Return (x, y) of the center of cell containing provided text 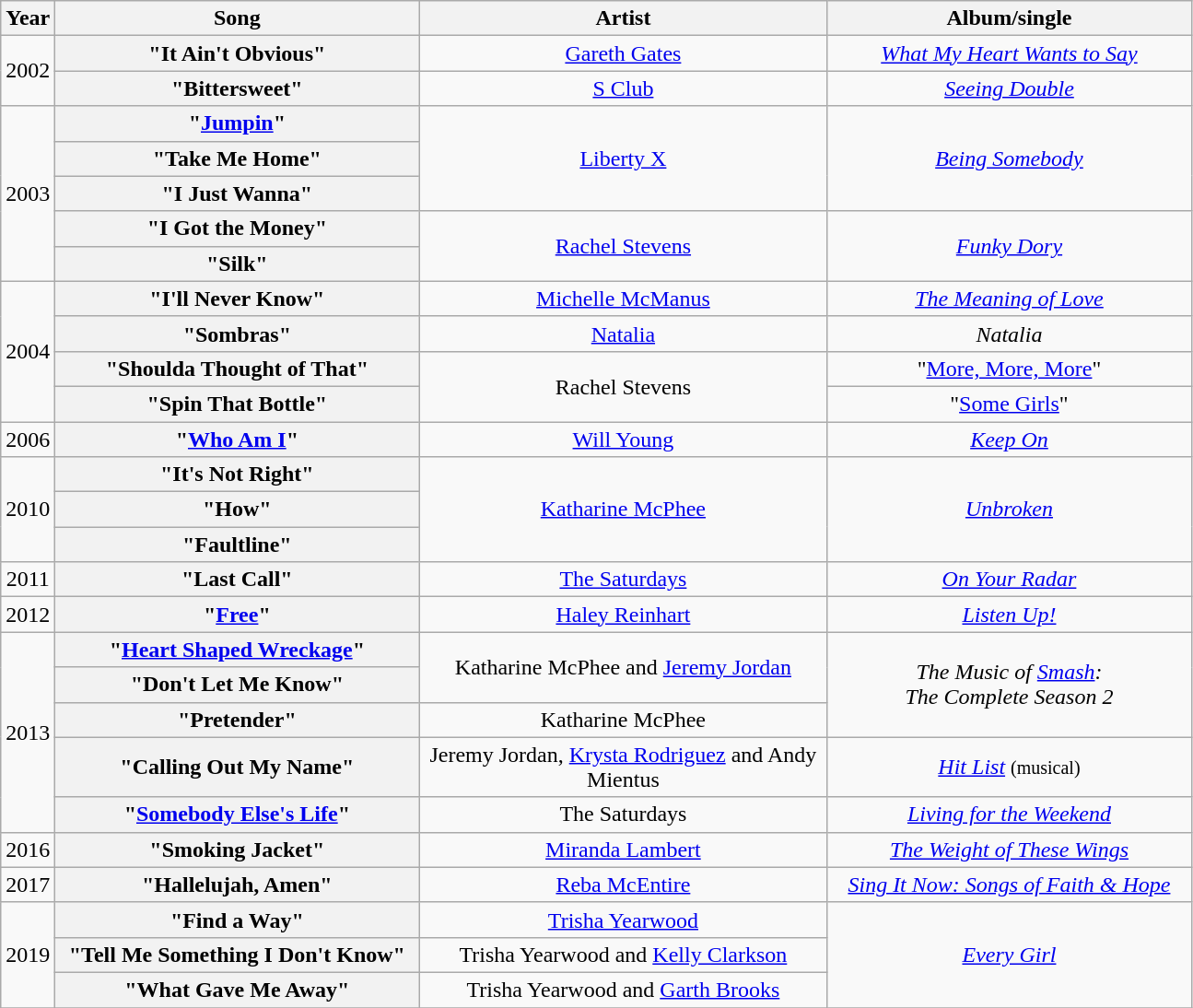
"I Got the Money" (238, 229)
Will Young (623, 440)
Funky Dory (1010, 246)
"More, More, More" (1010, 369)
"Calling Out My Name" (238, 767)
The Music of Smash:The Complete Season 2 (1010, 685)
Trisha Yearwood and Kelly Clarkson (623, 955)
"Hallelujah, Amen" (238, 885)
2011 (28, 580)
2012 (28, 615)
"Free" (238, 615)
The Meaning of Love (1010, 299)
"How" (238, 510)
Every Girl (1010, 955)
"Silk" (238, 264)
The Weight of These Wings (1010, 850)
2010 (28, 510)
Miranda Lambert (623, 850)
"Don't Let Me Know" (238, 685)
"Spin That Bottle" (238, 404)
"Take Me Home" (238, 158)
Artist (623, 18)
Seeing Double (1010, 88)
Album/single (1010, 18)
2019 (28, 955)
Jeremy Jordan, Krysta Rodriguez and Andy Mientus (623, 767)
2002 (28, 71)
"Jumpin" (238, 123)
Liberty X (623, 158)
Haley Reinhart (623, 615)
Keep On (1010, 440)
"Heart Shaped Wreckage" (238, 650)
"Find a Way" (238, 920)
"What Gave Me Away" (238, 990)
"Somebody Else's Life" (238, 815)
"It's Not Right" (238, 475)
"Sombras" (238, 334)
Reba McEntire (623, 885)
Sing It Now: Songs of Faith & Hope (1010, 885)
"Tell Me Something I Don't Know" (238, 955)
What My Heart Wants to Say (1010, 53)
"Some Girls" (1010, 404)
Song (238, 18)
"It Ain't Obvious" (238, 53)
Trisha Yearwood (623, 920)
"Smoking Jacket" (238, 850)
"I'll Never Know" (238, 299)
2003 (28, 193)
S Club (623, 88)
2006 (28, 440)
2013 (28, 732)
Katharine McPhee and Jeremy Jordan (623, 667)
Trisha Yearwood and Garth Brooks (623, 990)
2016 (28, 850)
Gareth Gates (623, 53)
"Bittersweet" (238, 88)
"I Just Wanna" (238, 193)
"Pretender" (238, 720)
Living for the Weekend (1010, 815)
"Who Am I" (238, 440)
Hit List (musical) (1010, 767)
2004 (28, 351)
2017 (28, 885)
On Your Radar (1010, 580)
Listen Up! (1010, 615)
"Shoulda Thought of That" (238, 369)
"Last Call" (238, 580)
Year (28, 18)
Michelle McManus (623, 299)
Being Somebody (1010, 158)
Unbroken (1010, 510)
"Faultline" (238, 545)
